Scan for the cell matching the given text and deliver its [X, Y] coordinate at center. 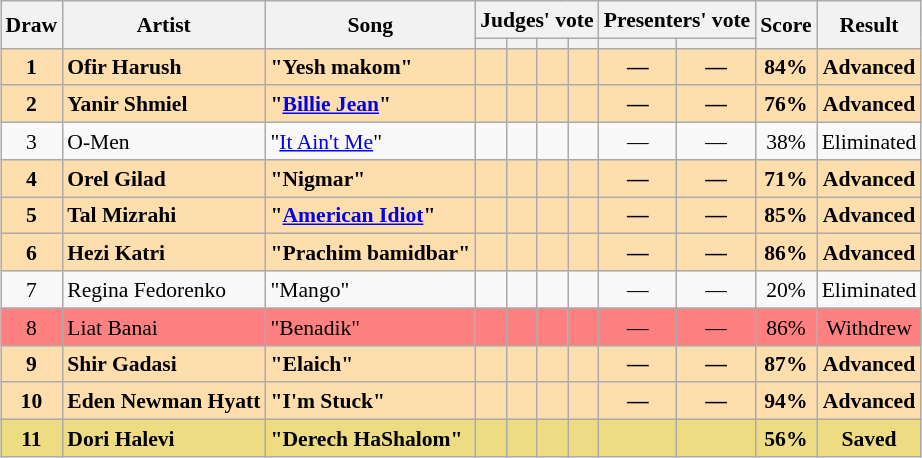
Draw [32, 24]
"Benadik" [370, 326]
20% [786, 290]
"Mango" [370, 290]
"Elaich" [370, 364]
O-Men [164, 142]
56% [786, 438]
Score [786, 24]
Presenters' vote [678, 20]
"Billie Jean" [370, 104]
10 [32, 402]
87% [786, 364]
38% [786, 142]
Song [370, 24]
Saved [870, 438]
9 [32, 364]
Withdrew [870, 326]
"Nigmar" [370, 178]
71% [786, 178]
11 [32, 438]
Ofir Harush [164, 66]
8 [32, 326]
"Derech HaShalom" [370, 438]
Hezi Katri [164, 252]
76% [786, 104]
"Prachim bamidbar" [370, 252]
7 [32, 290]
84% [786, 66]
85% [786, 216]
"It Ain't Me" [370, 142]
Yanir Shmiel [164, 104]
Judges' vote [536, 20]
Shir Gadasi [164, 364]
"I'm Stuck" [370, 402]
Liat Banai [164, 326]
Artist [164, 24]
Tal Mizrahi [164, 216]
"Yesh makom" [370, 66]
"American Idiot" [370, 216]
5 [32, 216]
Dori Halevi [164, 438]
2 [32, 104]
4 [32, 178]
6 [32, 252]
Orel Gilad [164, 178]
Result [870, 24]
Regina Fedorenko [164, 290]
1 [32, 66]
3 [32, 142]
94% [786, 402]
Eden Newman Hyatt [164, 402]
